Extract the [x, y] coordinate from the center of the cell holding the provided text.  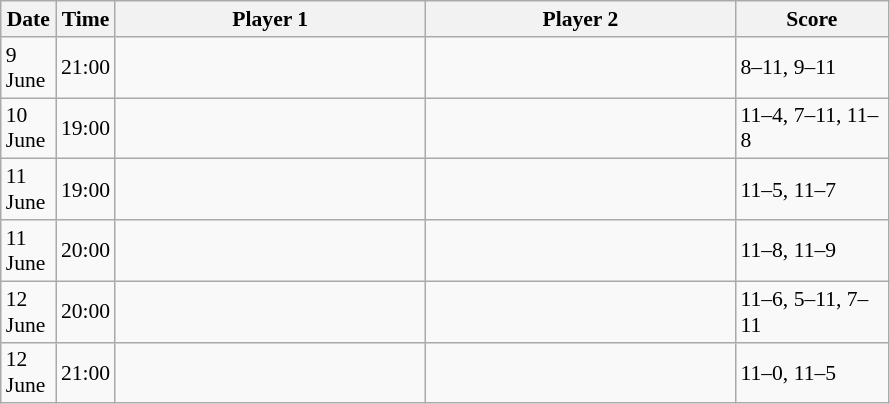
8–11, 9–11 [812, 68]
Player 1 [270, 19]
Date [28, 19]
11–5, 11–7 [812, 190]
Player 2 [580, 19]
9 June [28, 68]
11–8, 11–9 [812, 250]
11–4, 7–11, 11–8 [812, 128]
Score [812, 19]
11–6, 5–11, 7–11 [812, 312]
10 June [28, 128]
11–0, 11–5 [812, 372]
Time [86, 19]
